Pinpoint the cell where the given text exists, returning its [x, y] midpoint coordinate. 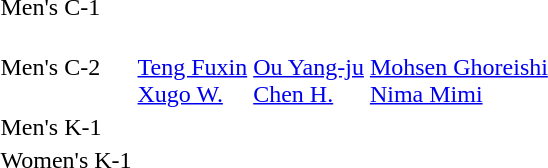
Ou Yang-juChen H. [309, 67]
Teng FuxinXugo W. [192, 67]
